Return (x, y) of the center of cell containing provided text 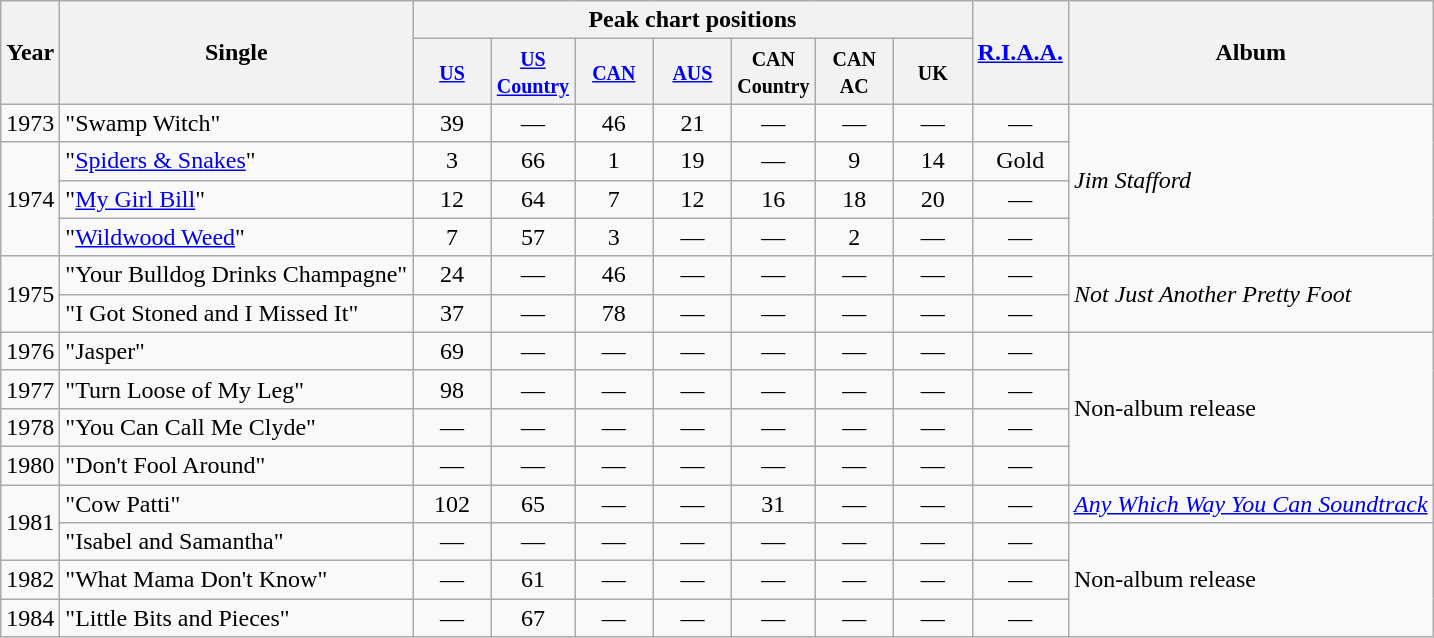
9 (854, 161)
61 (532, 580)
1976 (30, 351)
Any Which Way You Can Soundtrack (1250, 503)
21 (692, 123)
R.I.A.A. (1020, 52)
1977 (30, 389)
Jim Stafford (1250, 180)
Year (30, 52)
37 (452, 313)
UK (934, 72)
65 (532, 503)
"Little Bits and Pieces" (236, 618)
57 (532, 237)
"Your Bulldog Drinks Champagne" (236, 275)
18 (854, 199)
98 (452, 389)
"Jasper" (236, 351)
"Don't Fool Around" (236, 465)
1973 (30, 123)
1 (614, 161)
"Wildwood Weed" (236, 237)
20 (934, 199)
1980 (30, 465)
78 (614, 313)
66 (532, 161)
67 (532, 618)
US (452, 72)
"My Girl Bill" (236, 199)
16 (774, 199)
CAN (614, 72)
CAN AC (854, 72)
19 (692, 161)
24 (452, 275)
US Country (532, 72)
39 (452, 123)
CAN Country (774, 72)
31 (774, 503)
"I Got Stoned and I Missed It" (236, 313)
"Isabel and Samantha" (236, 542)
1982 (30, 580)
AUS (692, 72)
Album (1250, 52)
1981 (30, 522)
64 (532, 199)
Gold (1020, 161)
1975 (30, 294)
Single (236, 52)
1978 (30, 427)
Peak chart positions (692, 20)
"Swamp Witch" (236, 123)
1974 (30, 199)
14 (934, 161)
1984 (30, 618)
"Turn Loose of My Leg" (236, 389)
102 (452, 503)
"Spiders & Snakes" (236, 161)
"What Mama Don't Know" (236, 580)
2 (854, 237)
69 (452, 351)
Not Just Another Pretty Foot (1250, 294)
"You Can Call Me Clyde" (236, 427)
"Cow Patti" (236, 503)
